Determine the (x, y) coordinate at the center of the cell enclosing the given text.  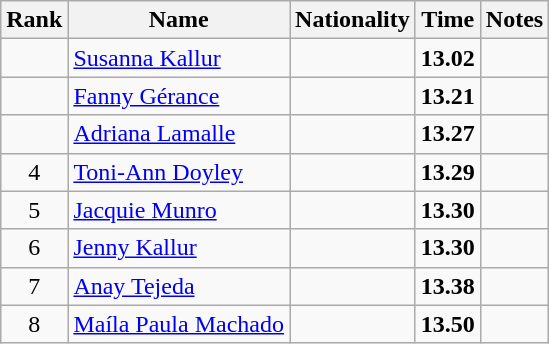
7 (34, 286)
13.50 (448, 324)
Notes (514, 20)
Rank (34, 20)
Adriana Lamalle (179, 134)
Nationality (353, 20)
4 (34, 172)
Jenny Kallur (179, 248)
Jacquie Munro (179, 210)
Susanna Kallur (179, 58)
13.27 (448, 134)
Toni-Ann Doyley (179, 172)
Name (179, 20)
8 (34, 324)
Fanny Gérance (179, 96)
5 (34, 210)
13.02 (448, 58)
Anay Tejeda (179, 286)
6 (34, 248)
13.29 (448, 172)
13.38 (448, 286)
Maíla Paula Machado (179, 324)
Time (448, 20)
13.21 (448, 96)
